Determine the (x, y) coordinate at the center of the cell enclosing the given text.  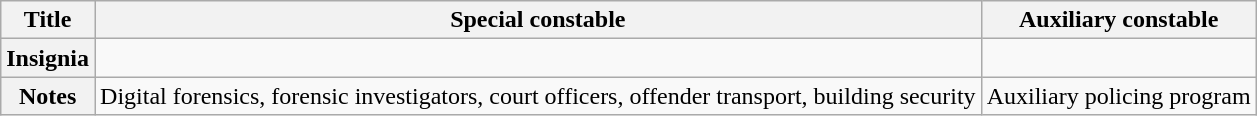
Auxiliary policing program (1118, 96)
Notes (48, 96)
Special constable (538, 20)
Insignia (48, 58)
Auxiliary constable (1118, 20)
Title (48, 20)
Digital forensics, forensic investigators, court officers, offender transport, building security (538, 96)
